Find where the given text appears and provide that cell's center as [x, y] coordinate. 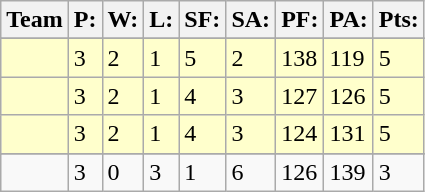
139 [348, 172]
W: [123, 20]
Team [35, 20]
124 [300, 134]
131 [348, 134]
138 [300, 58]
119 [348, 58]
SA: [251, 20]
PA: [348, 20]
6 [251, 172]
P: [85, 20]
0 [123, 172]
Pts: [398, 20]
SF: [202, 20]
127 [300, 96]
L: [162, 20]
PF: [300, 20]
